Detect which cell encompasses the target text, then output its [X, Y] center coordinate. 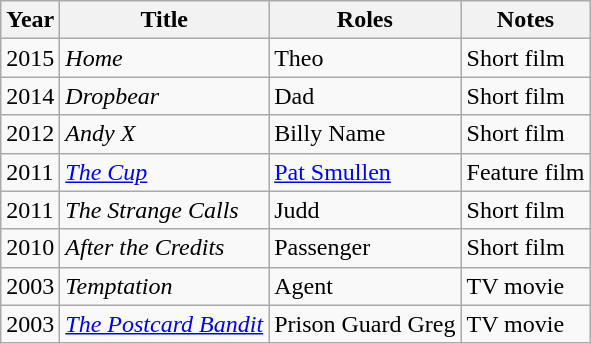
Temptation [164, 286]
Home [164, 58]
Feature film [526, 172]
Title [164, 20]
Year [30, 20]
Billy Name [365, 134]
Agent [365, 286]
The Cup [164, 172]
Notes [526, 20]
2010 [30, 248]
The Postcard Bandit [164, 324]
Passenger [365, 248]
Pat Smullen [365, 172]
2015 [30, 58]
The Strange Calls [164, 210]
2014 [30, 96]
2012 [30, 134]
Andy X [164, 134]
Theo [365, 58]
Prison Guard Greg [365, 324]
Dropbear [164, 96]
Judd [365, 210]
After the Credits [164, 248]
Roles [365, 20]
Dad [365, 96]
